Determine the [x, y] coordinate at the center of the cell enclosing the given text.  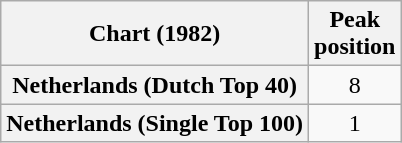
Chart (1982) [155, 34]
1 [355, 123]
Netherlands (Dutch Top 40) [155, 85]
Netherlands (Single Top 100) [155, 123]
8 [355, 85]
Peakposition [355, 34]
